Identify which cell holds the provided text, then report its [X, Y] central coordinate. 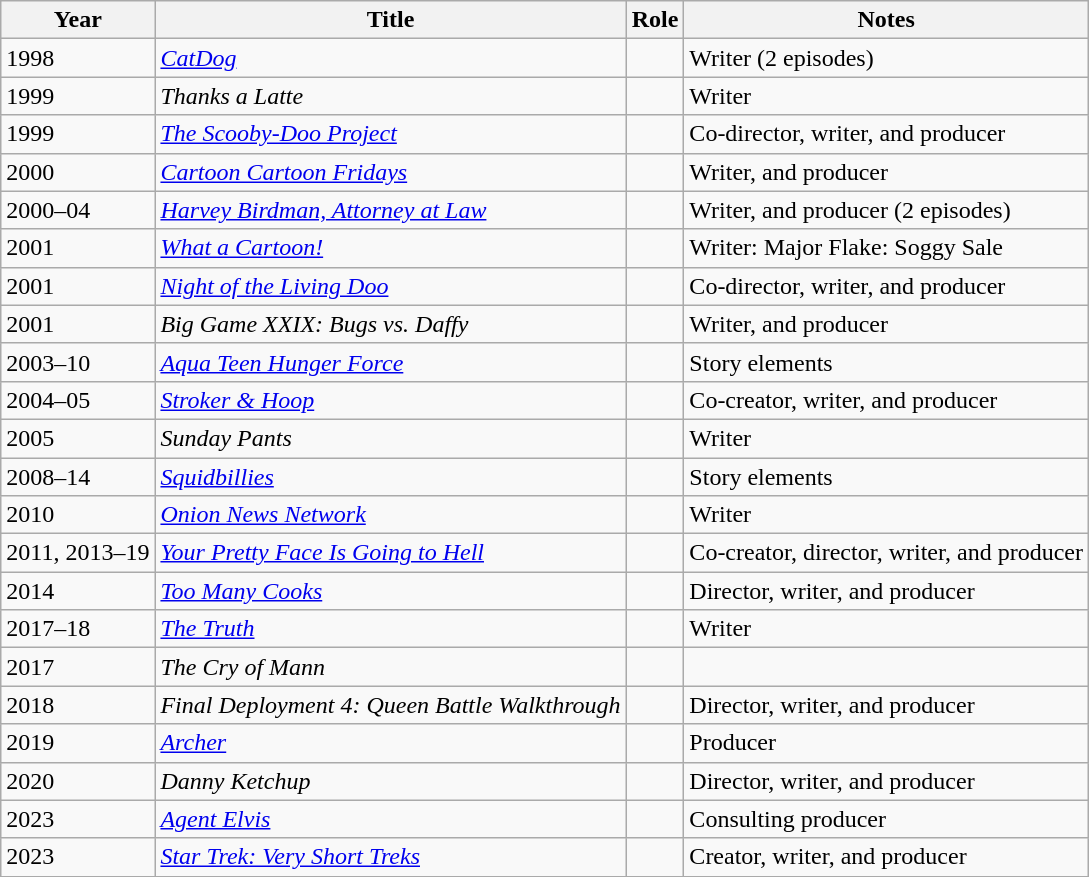
2017–18 [78, 629]
Cartoon Cartoon Fridays [390, 172]
Co-creator, director, writer, and producer [886, 553]
Aqua Teen Hunger Force [390, 362]
Stroker & Hoop [390, 400]
Squidbillies [390, 477]
Writer, and producer (2 episodes) [886, 210]
Co-creator, writer, and producer [886, 400]
2000 [78, 172]
2010 [78, 515]
Sunday Pants [390, 438]
2018 [78, 705]
Archer [390, 743]
1998 [78, 58]
Danny Ketchup [390, 781]
What a Cartoon! [390, 248]
Harvey Birdman, Attorney at Law [390, 210]
Onion News Network [390, 515]
Your Pretty Face Is Going to Hell [390, 553]
Year [78, 20]
2004–05 [78, 400]
Star Trek: Very Short Treks [390, 857]
The Cry of Mann [390, 667]
2011, 2013–19 [78, 553]
Producer [886, 743]
Thanks a Latte [390, 96]
Night of the Living Doo [390, 286]
2017 [78, 667]
Final Deployment 4: Queen Battle Walkthrough [390, 705]
2003–10 [78, 362]
Writer (2 episodes) [886, 58]
Big Game XXIX: Bugs vs. Daffy [390, 324]
Role [655, 20]
The Truth [390, 629]
2005 [78, 438]
Agent Elvis [390, 819]
Notes [886, 20]
2000–04 [78, 210]
2020 [78, 781]
Title [390, 20]
The Scooby-Doo Project [390, 134]
Too Many Cooks [390, 591]
Creator, writer, and producer [886, 857]
2014 [78, 591]
Writer: Major Flake: Soggy Sale [886, 248]
CatDog [390, 58]
2019 [78, 743]
2008–14 [78, 477]
Consulting producer [886, 819]
